Find where the given text appears and provide that cell's center as [x, y] coordinate. 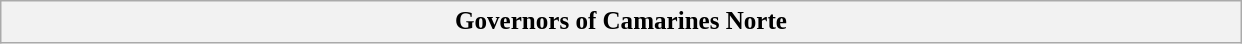
Governors of Camarines Norte [621, 22]
